Return (X, Y) of the center of cell containing provided text 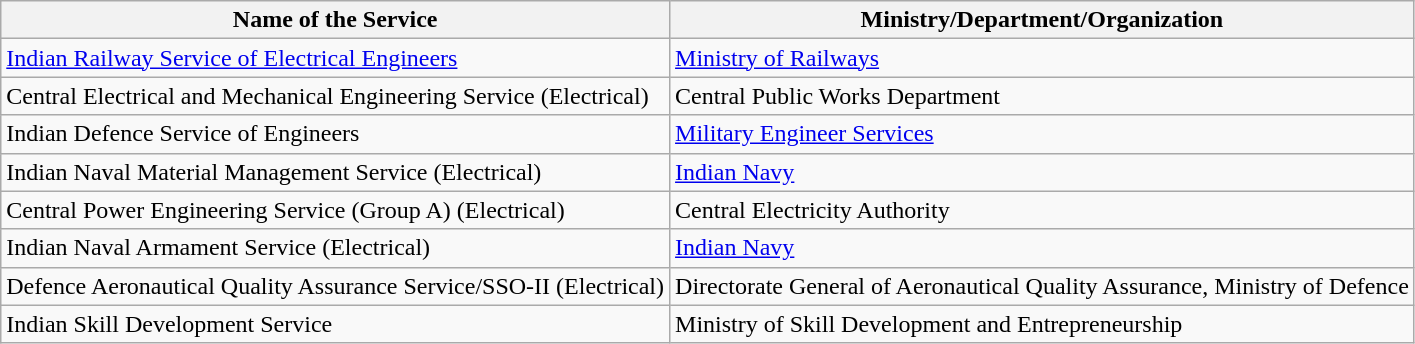
Military Engineer Services (1042, 134)
Central Power Engineering Service (Group A) (Electrical) (336, 210)
Central Electricity Authority (1042, 210)
Central Public Works Department (1042, 96)
Indian Naval Material Management Service (Electrical) (336, 172)
Defence Aeronautical Quality Assurance Service/SSO‐II (Electrical) (336, 286)
Name of the Service (336, 20)
Central Electrical and Mechanical Engineering Service (Electrical) (336, 96)
Ministry of Skill Development and Entrepreneurship (1042, 324)
Indian Defence Service of Engineers (336, 134)
Indian Skill Development Service (336, 324)
Ministry of Railways (1042, 58)
Directorate General of Aeronautical Quality Assurance, Ministry of Defence (1042, 286)
Indian Railway Service of Electrical Engineers (336, 58)
Ministry/Department/Organization (1042, 20)
Indian Naval Armament Service (Electrical) (336, 248)
